Return [x, y] of the center of cell containing provided text 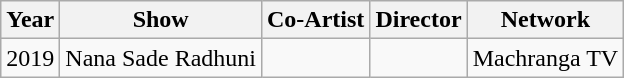
Co-Artist [315, 20]
Machranga TV [546, 58]
Year [30, 20]
2019 [30, 58]
Director [418, 20]
Network [546, 20]
Nana Sade Radhuni [161, 58]
Show [161, 20]
